Detect which cell encompasses the target text, then output its [x, y] center coordinate. 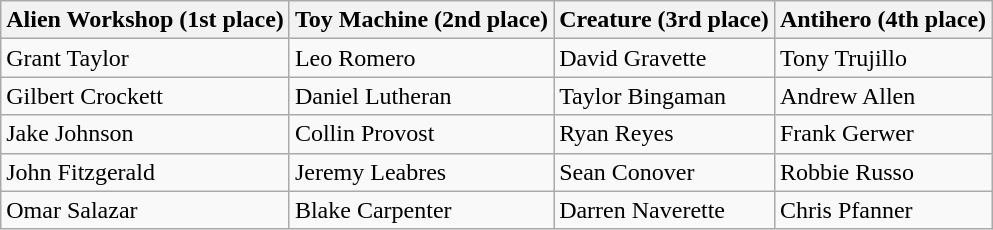
Taylor Bingaman [664, 96]
Tony Trujillo [882, 58]
Antihero (4th place) [882, 20]
Creature (3rd place) [664, 20]
Ryan Reyes [664, 134]
Gilbert Crockett [146, 96]
Sean Conover [664, 172]
Robbie Russo [882, 172]
Andrew Allen [882, 96]
Frank Gerwer [882, 134]
Toy Machine (2nd place) [421, 20]
Omar Salazar [146, 210]
Chris Pfanner [882, 210]
Darren Naverette [664, 210]
Alien Workshop (1st place) [146, 20]
Blake Carpenter [421, 210]
Daniel Lutheran [421, 96]
Collin Provost [421, 134]
Grant Taylor [146, 58]
David Gravette [664, 58]
John Fitzgerald [146, 172]
Jeremy Leabres [421, 172]
Leo Romero [421, 58]
Jake Johnson [146, 134]
